Capture the cell that displays the provided text and extract its [X, Y] central coordinate. 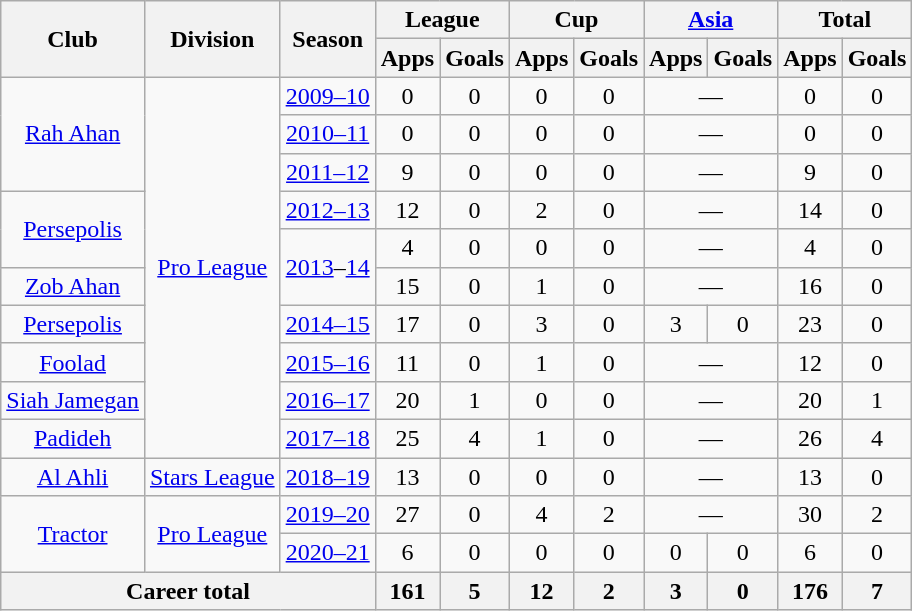
League [442, 20]
2014–15 [328, 324]
Season [328, 39]
2013–14 [328, 267]
11 [407, 362]
2019–20 [328, 515]
Cup [576, 20]
2012–13 [328, 210]
7 [877, 591]
161 [407, 591]
5 [475, 591]
Padideh [73, 438]
176 [810, 591]
Career total [188, 591]
26 [810, 438]
16 [810, 286]
2016–17 [328, 400]
Asia [711, 20]
Zob Ahan [73, 286]
Siah Jamegan [73, 400]
Division [212, 39]
30 [810, 515]
2018–19 [328, 477]
Rah Ahan [73, 134]
23 [810, 324]
Total [845, 20]
Tractor [73, 534]
2009–10 [328, 96]
2010–11 [328, 134]
2011–12 [328, 172]
14 [810, 210]
Al Ahli [73, 477]
2020–21 [328, 553]
17 [407, 324]
Club [73, 39]
Foolad [73, 362]
15 [407, 286]
25 [407, 438]
27 [407, 515]
Stars League [212, 477]
2015–16 [328, 362]
2017–18 [328, 438]
